From the cell containing the given text, extract its center point as (x, y) coordinate. 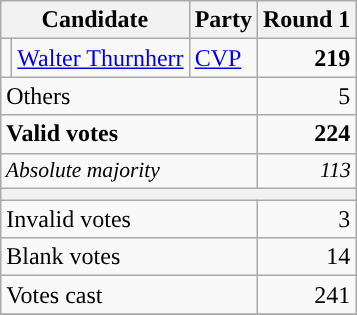
113 (306, 171)
Blank votes (130, 257)
Votes cast (130, 295)
Round 1 (306, 20)
224 (306, 134)
5 (306, 96)
Invalid votes (130, 219)
Candidate (95, 20)
CVP (223, 58)
Walter Thurnherr (100, 58)
Absolute majority (130, 171)
3 (306, 219)
Others (130, 96)
Valid votes (130, 134)
14 (306, 257)
219 (306, 58)
241 (306, 295)
Party (223, 20)
